For the text-containing cell, return its midpoint in (x, y) coordinate format. 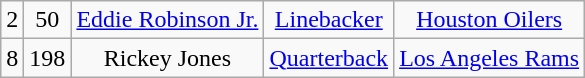
50 (48, 20)
198 (48, 58)
Houston Oilers (490, 20)
Los Angeles Rams (490, 58)
8 (12, 58)
Quarterback (329, 58)
Linebacker (329, 20)
2 (12, 20)
Rickey Jones (168, 58)
Eddie Robinson Jr. (168, 20)
